Scan for the cell matching the given text and deliver its (x, y) coordinate at center. 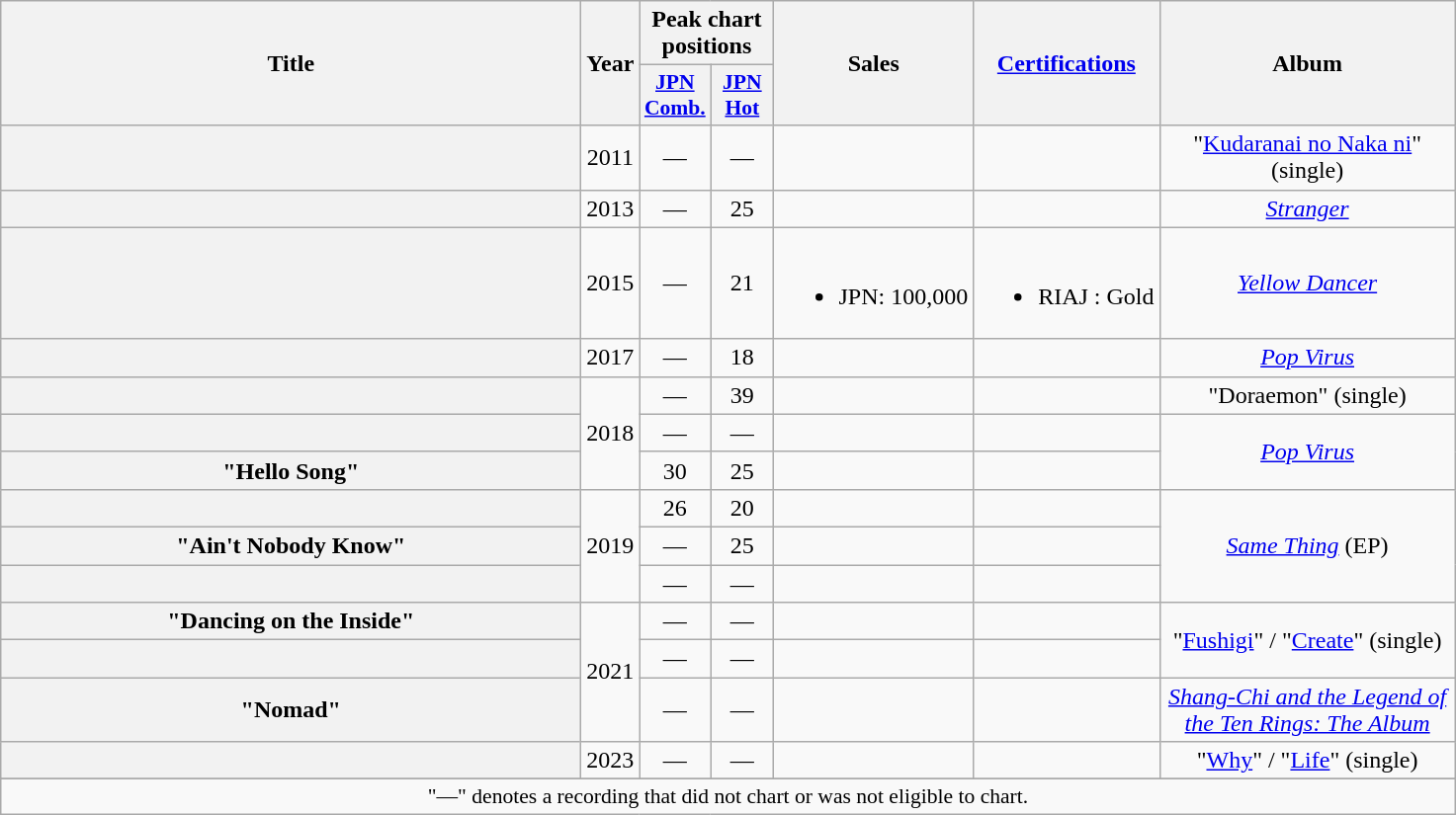
2021 (611, 672)
Peak chart positions (707, 34)
JPNComb. (675, 95)
Shang-Chi and the Legend of the Ten Rings: The Album (1307, 709)
"Dancing on the Inside" (291, 621)
"Doraemon" (single) (1307, 395)
Yellow Dancer (1307, 283)
"Nomad" (291, 709)
"Fushigi" / "Create" (single) (1307, 640)
"Kudaranai no Naka ni" (single) (1307, 158)
Certifications (1067, 63)
RIAJ : Gold (1067, 283)
Album (1307, 63)
"Why" / "Life" (single) (1307, 761)
Year (611, 63)
20 (742, 508)
2011 (611, 158)
2017 (611, 358)
21 (742, 283)
"Ain't Nobody Know" (291, 545)
2015 (611, 283)
Title (291, 63)
JPNHot (742, 95)
2023 (611, 761)
Stranger (1307, 208)
30 (675, 470)
JPN: 100,000 (874, 283)
26 (675, 508)
Sales (874, 63)
"Hello Song" (291, 470)
2019 (611, 545)
39 (742, 395)
2018 (611, 433)
"—" denotes a recording that did not chart or was not eligible to chart. (728, 797)
2013 (611, 208)
Same Thing (EP) (1307, 545)
18 (742, 358)
